For the text-containing cell, return its midpoint in [X, Y] coordinate format. 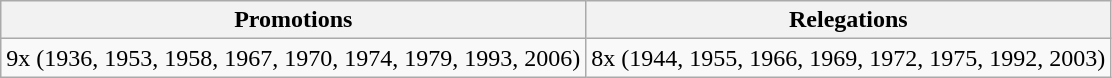
9x (1936, 1953, 1958, 1967, 1970, 1974, 1979, 1993, 2006) [294, 58]
Relegations [848, 20]
8x (1944, 1955, 1966, 1969, 1972, 1975, 1992, 2003) [848, 58]
Promotions [294, 20]
